Return the [X, Y] coordinate for the center point of the cell that contains the specified text.  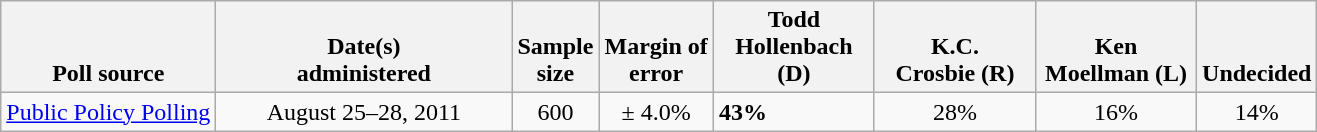
Undecided [1257, 47]
Samplesize [556, 47]
16% [1116, 112]
600 [556, 112]
± 4.0% [656, 112]
Public Policy Polling [108, 112]
Margin oferror [656, 47]
Poll source [108, 47]
KenMoellman (L) [1116, 47]
43% [794, 112]
K.C.Crosbie (R) [954, 47]
August 25–28, 2011 [364, 112]
14% [1257, 112]
ToddHollenbach (D) [794, 47]
28% [954, 112]
Date(s)administered [364, 47]
